Detect which cell encompasses the target text, then output its [x, y] center coordinate. 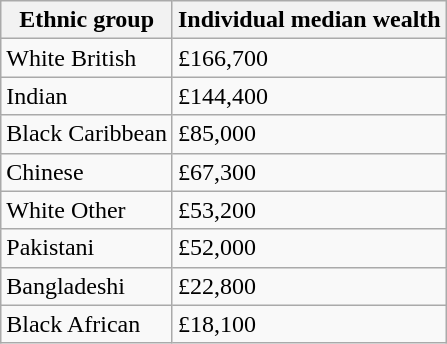
Indian [87, 96]
£53,200 [309, 210]
Black Caribbean [87, 134]
£22,800 [309, 286]
£67,300 [309, 172]
White Other [87, 210]
Chinese [87, 172]
Black African [87, 324]
Pakistani [87, 248]
£18,100 [309, 324]
Individual median wealth [309, 20]
Ethnic group [87, 20]
£144,400 [309, 96]
£166,700 [309, 58]
£52,000 [309, 248]
White British [87, 58]
Bangladeshi [87, 286]
£85,000 [309, 134]
